Output the [X, Y] coordinate of the center of the cell containing the given text.  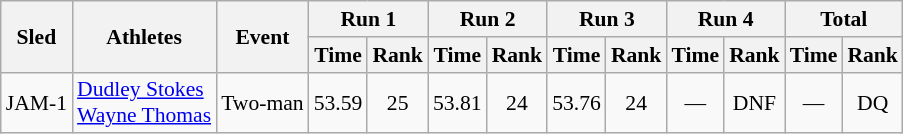
Athletes [144, 36]
Run 1 [368, 19]
Total [844, 19]
53.59 [338, 102]
53.81 [458, 102]
DNF [754, 102]
JAM-1 [36, 102]
Run 3 [606, 19]
53.76 [576, 102]
Dudley StokesWayne Thomas [144, 102]
Run 2 [488, 19]
Run 4 [725, 19]
Sled [36, 36]
Event [262, 36]
Two-man [262, 102]
25 [398, 102]
DQ [872, 102]
